Return [X, Y] of the center of cell containing provided text 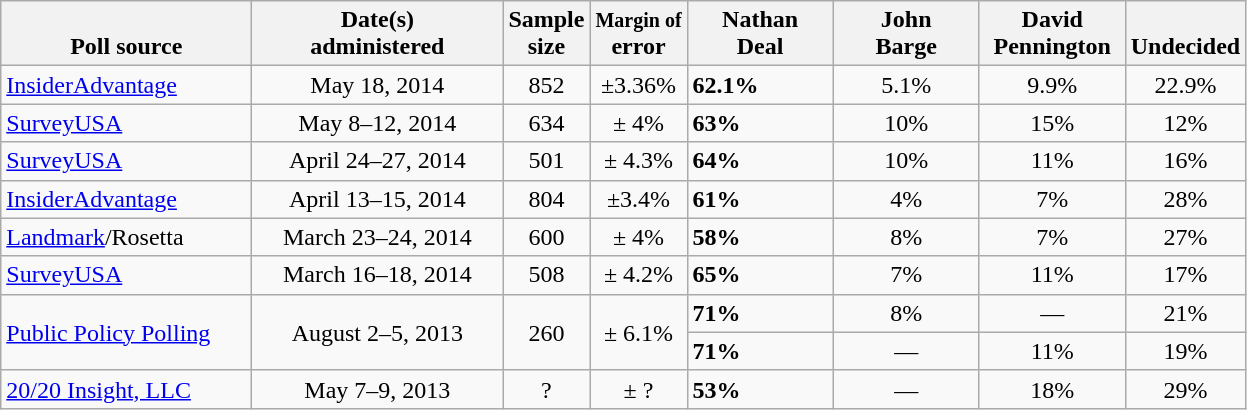
± 4.3% [638, 161]
5.1% [906, 85]
Undecided [1185, 34]
4% [906, 199]
19% [1185, 351]
804 [546, 199]
600 [546, 237]
21% [1185, 313]
Poll source [126, 34]
May 18, 2014 [378, 85]
9.9% [1052, 85]
± 6.1% [638, 332]
16% [1185, 161]
JohnBarge [906, 34]
August 2–5, 2013 [378, 332]
18% [1052, 389]
Landmark/Rosetta [126, 237]
28% [1185, 199]
61% [760, 199]
58% [760, 237]
15% [1052, 123]
±3.36% [638, 85]
20/20 Insight, LLC [126, 389]
17% [1185, 275]
27% [1185, 237]
? [546, 389]
53% [760, 389]
NathanDeal [760, 34]
508 [546, 275]
March 16–18, 2014 [378, 275]
± 4.2% [638, 275]
62.1% [760, 85]
May 8–12, 2014 [378, 123]
65% [760, 275]
Public Policy Polling [126, 332]
634 [546, 123]
May 7–9, 2013 [378, 389]
Margin oferror [638, 34]
Date(s)administered [378, 34]
63% [760, 123]
852 [546, 85]
260 [546, 332]
April 13–15, 2014 [378, 199]
22.9% [1185, 85]
March 23–24, 2014 [378, 237]
Samplesize [546, 34]
12% [1185, 123]
± ? [638, 389]
501 [546, 161]
64% [760, 161]
29% [1185, 389]
DavidPennington [1052, 34]
April 24–27, 2014 [378, 161]
±3.4% [638, 199]
